Capture the cell that displays the provided text and extract its (X, Y) central coordinate. 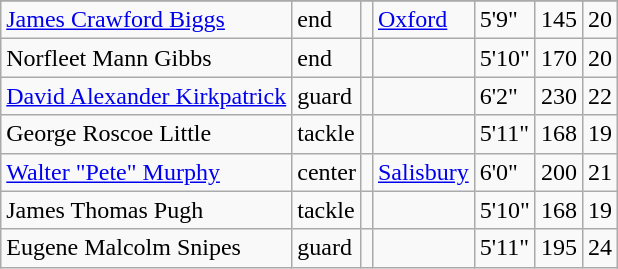
center (327, 172)
170 (558, 58)
George Roscoe Little (146, 134)
24 (600, 248)
145 (558, 20)
21 (600, 172)
6'2" (504, 96)
Oxford (423, 20)
230 (558, 96)
22 (600, 96)
James Thomas Pugh (146, 210)
6'0" (504, 172)
David Alexander Kirkpatrick (146, 96)
Salisbury (423, 172)
5'9" (504, 20)
195 (558, 248)
200 (558, 172)
Eugene Malcolm Snipes (146, 248)
Walter "Pete" Murphy (146, 172)
James Crawford Biggs (146, 20)
Norfleet Mann Gibbs (146, 58)
